Determine the (X, Y) coordinate at the center of the cell enclosing the given text.  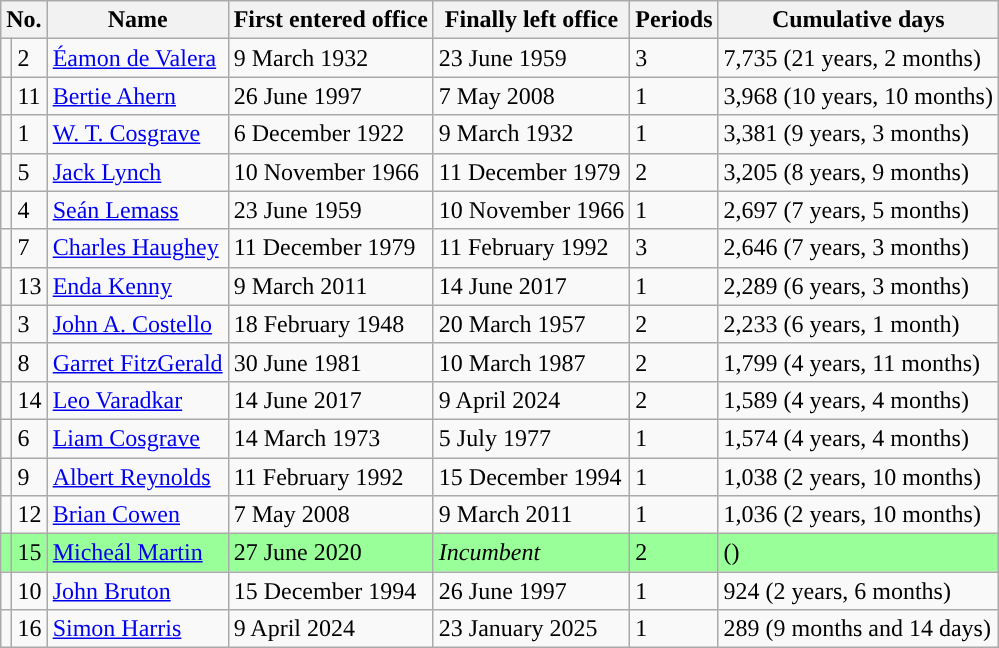
1,036 (2 years, 10 months) (858, 515)
7,735 (21 years, 2 months) (858, 58)
23 January 2025 (531, 629)
Jack Lynch (138, 172)
14 (30, 400)
Cumulative days (858, 20)
John Bruton (138, 591)
2,646 (7 years, 3 months) (858, 248)
11 (30, 96)
Liam Cosgrave (138, 438)
9 (30, 477)
Charles Haughey (138, 248)
Micheál Martin (138, 553)
() (858, 553)
2,697 (7 years, 5 months) (858, 210)
5 (30, 172)
924 (2 years, 6 months) (858, 591)
27 June 2020 (330, 553)
2,289 (6 years, 3 months) (858, 286)
12 (30, 515)
Finally left office (531, 20)
10 (30, 591)
6 (30, 438)
John A. Costello (138, 324)
Bertie Ahern (138, 96)
Brian Cowen (138, 515)
Seán Lemass (138, 210)
Simon Harris (138, 629)
20 March 1957 (531, 324)
Enda Kenny (138, 286)
Incumbent (531, 553)
18 February 1948 (330, 324)
8 (30, 362)
15 (30, 553)
4 (30, 210)
Albert Reynolds (138, 477)
Leo Varadkar (138, 400)
3,381 (9 years, 3 months) (858, 134)
Éamon de Valera (138, 58)
3,205 (8 years, 9 months) (858, 172)
W. T. Cosgrave (138, 134)
Name (138, 20)
1,038 (2 years, 10 months) (858, 477)
7 (30, 248)
1,574 (4 years, 4 months) (858, 438)
3,968 (10 years, 10 months) (858, 96)
First entered office (330, 20)
13 (30, 286)
5 July 1977 (531, 438)
No. (24, 20)
289 (9 months and 14 days) (858, 629)
2,233 (6 years, 1 month) (858, 324)
Garret FitzGerald (138, 362)
1,589 (4 years, 4 months) (858, 400)
6 December 1922 (330, 134)
16 (30, 629)
10 March 1987 (531, 362)
Periods (674, 20)
30 June 1981 (330, 362)
1,799 (4 years, 11 months) (858, 362)
14 March 1973 (330, 438)
